Return (x, y) of the center of cell containing provided text 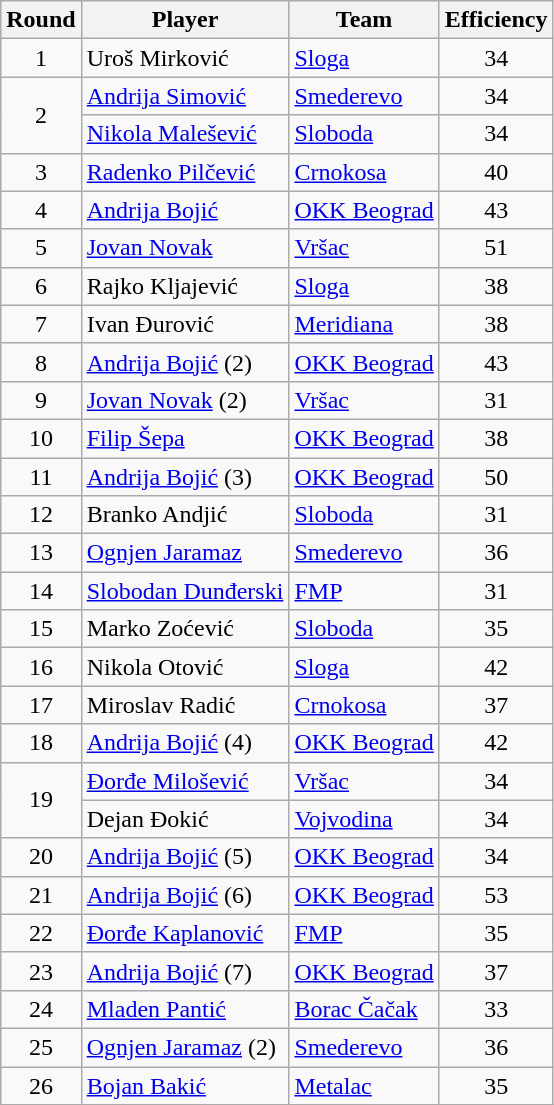
7 (41, 324)
Borac Čačak (364, 1009)
Rajko Kljajević (185, 286)
33 (496, 1009)
Mladen Pantić (185, 1009)
14 (41, 591)
Đorđe Milošević (185, 781)
51 (496, 248)
26 (41, 1085)
Andrija Bojić (2) (185, 362)
Andrija Simović (185, 96)
Andrija Bojić (5) (185, 857)
Metalac (364, 1085)
Đorđe Kaplanović (185, 933)
Team (364, 20)
20 (41, 857)
4 (41, 210)
12 (41, 515)
Ivan Đurović (185, 324)
Slobodan Dunđerski (185, 591)
Dejan Đokić (185, 819)
Nikola Otović (185, 667)
1 (41, 58)
21 (41, 895)
40 (496, 172)
5 (41, 248)
Andrija Bojić (4) (185, 743)
50 (496, 477)
25 (41, 1047)
3 (41, 172)
11 (41, 477)
Jovan Novak (185, 248)
Miroslav Radić (185, 705)
Filip Šepa (185, 438)
Marko Zoćević (185, 629)
Bojan Bakić (185, 1085)
19 (41, 800)
18 (41, 743)
Nikola Malešević (185, 134)
Efficiency (496, 20)
Andrija Bojić (3) (185, 477)
2 (41, 115)
Jovan Novak (2) (185, 400)
6 (41, 286)
Ognjen Jaramaz (185, 553)
24 (41, 1009)
Radenko Pilčević (185, 172)
Ognjen Jaramaz (2) (185, 1047)
Meridiana (364, 324)
Vojvodina (364, 819)
17 (41, 705)
Round (41, 20)
53 (496, 895)
10 (41, 438)
Uroš Mirković (185, 58)
13 (41, 553)
Branko Andjić (185, 515)
Player (185, 20)
23 (41, 971)
9 (41, 400)
Andrija Bojić (185, 210)
Andrija Bojić (7) (185, 971)
16 (41, 667)
15 (41, 629)
8 (41, 362)
Andrija Bojić (6) (185, 895)
22 (41, 933)
